Determine the (x, y) coordinate at the center of the cell enclosing the given text.  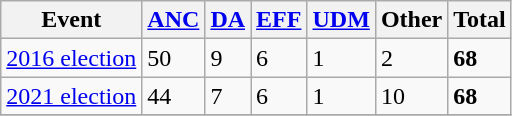
UDM (341, 20)
2016 election (72, 58)
Event (72, 20)
ANC (174, 20)
44 (174, 96)
7 (228, 96)
2 (411, 58)
Other (411, 20)
Total (480, 20)
50 (174, 58)
9 (228, 58)
2021 election (72, 96)
DA (228, 20)
10 (411, 96)
EFF (279, 20)
